From the cell containing the given text, extract its center point as (x, y) coordinate. 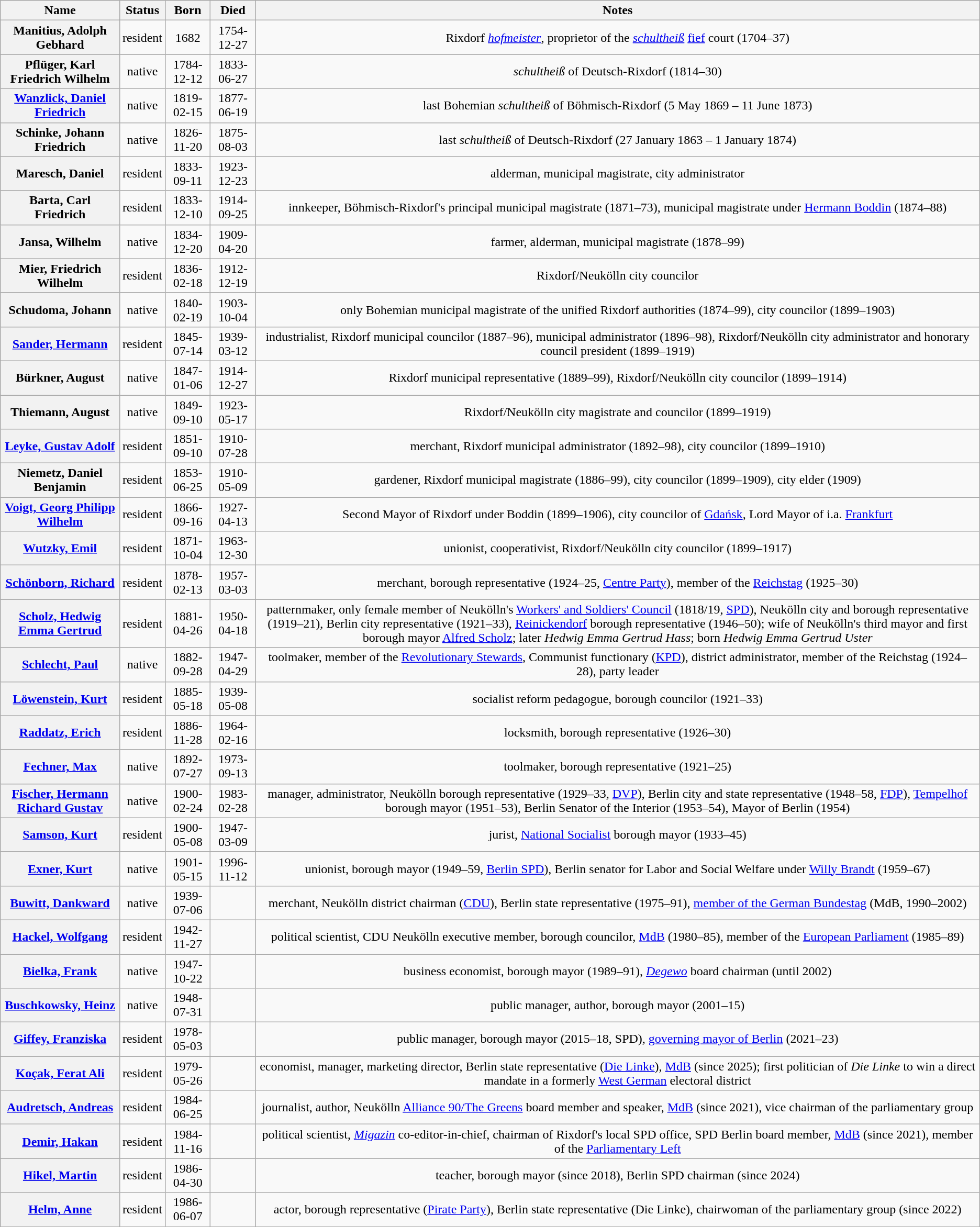
farmer, alderman, municipal magistrate (1878–99) (618, 242)
Koçak, Ferat Ali (60, 1073)
1910-07-28 (233, 446)
1964-02-16 (233, 733)
1984-06-25 (187, 1108)
1923-05-17 (233, 411)
Mier, Friedrich Wilhelm (60, 275)
Samson, Kurt (60, 834)
Fechner, Max (60, 766)
merchant, borough representative (1924–25, Centre Party), member of the Reichstag (1925–30) (618, 582)
public manager, author, borough mayor (2001–15) (618, 1005)
1914-12-27 (233, 378)
toolmaker, member of the Revolutionary Stewards, Communist functionary (KPD), district administrator, member of the Reichstag (1924–28), party leader (618, 665)
1947-04-29 (233, 665)
business economist, borough mayor (1989–91), Degewo board chairman (until 2002) (618, 971)
Buschkowsky, Heinz (60, 1005)
1984-11-16 (187, 1141)
1784-12-12 (187, 71)
alderman, municipal magistrate, city administrator (618, 174)
Wutzky, Emil (60, 549)
1847-01-06 (187, 378)
Schlecht, Paul (60, 665)
1979-05-26 (187, 1073)
last schultheiß of Deutsch-Rixdorf (27 January 1863 – 1 January 1874) (618, 139)
locksmith, borough representative (1926–30) (618, 733)
merchant, Rixdorf municipal administrator (1892–98), city councilor (1899–1910) (618, 446)
Manitius, Adolph Gebhard (60, 38)
Barta, Carl Friedrich (60, 207)
actor, borough representative (Pirate Party), Berlin state representative (Die Linke), chairwoman of the parliamentary group (since 2022) (618, 1209)
unionist, borough mayor (1949–59, Berlin SPD), Berlin senator for Labor and Social Welfare under Willy Brandt (1959–67) (618, 869)
Thiemann, August (60, 411)
Sander, Hermann (60, 343)
1871-10-04 (187, 549)
Hackel, Wolfgang (60, 937)
1881-04-26 (187, 623)
1986-06-07 (187, 1209)
Raddatz, Erich (60, 733)
1939-05-08 (233, 698)
1910-05-09 (233, 481)
public manager, borough mayor (2015–18, SPD), governing mayor of Berlin (2021–23) (618, 1040)
1875-08-03 (233, 139)
1836-02-18 (187, 275)
1819-02-15 (187, 106)
Bürkner, August (60, 378)
1978-05-03 (187, 1040)
1878-02-13 (187, 582)
last Bohemian schultheiß of Böhmisch-Rixdorf (5 May 1869 – 11 June 1873) (618, 106)
1892-07-27 (187, 766)
1947-03-09 (233, 834)
Rixdorf/Neukölln city councilor (618, 275)
1901-05-15 (187, 869)
Buwitt, Dankward (60, 902)
1939-07-06 (187, 902)
Rixdorf/Neukölln city magistrate and councilor (1899–1919) (618, 411)
Schinke, Johann Friedrich (60, 139)
1866-09-16 (187, 514)
1833-09-11 (187, 174)
1973-09-13 (233, 766)
1923-12-23 (233, 174)
1833-06-27 (233, 71)
1947-10-22 (187, 971)
1986-04-30 (187, 1176)
merchant, Neukölln district chairman (CDU), Berlin state representative (1975–91), member of the German Bundestag (MdB, 1990–2002) (618, 902)
Leyke, Gustav Adolf (60, 446)
1914-09-25 (233, 207)
Jansa, Wilhelm (60, 242)
Status (142, 10)
Notes (618, 10)
1849-09-10 (187, 411)
socialist reform pedagogue, borough councilor (1921–33) (618, 698)
teacher, borough mayor (since 2018), Berlin SPD chairman (since 2024) (618, 1176)
Scholz, Hedwig Emma Gertrud (60, 623)
1983-02-28 (233, 801)
political scientist, CDU Neukölln executive member, borough councilor, MdB (1980–85), member of the European Parliament (1985–89) (618, 937)
1912-12-19 (233, 275)
Name (60, 10)
1957-03-03 (233, 582)
Schönborn, Richard (60, 582)
Fischer, Hermann Richard Gustav (60, 801)
1909-04-20 (233, 242)
1882-09-28 (187, 665)
Giffey, Franziska (60, 1040)
Helm, Anne (60, 1209)
1927-04-13 (233, 514)
journalist, author, Neukölln Alliance 90/The Greens board member and speaker, MdB (since 2021), vice chairman of the parliamentary group (618, 1108)
Rixdorf hofmeister, proprietor of the schultheiß fief court (1704–37) (618, 38)
1845-07-14 (187, 343)
only Bohemian municipal magistrate of the unified Rixdorf authorities (1874–99), city councilor (1899–1903) (618, 310)
1851-09-10 (187, 446)
1900-05-08 (187, 834)
gardener, Rixdorf municipal magistrate (1886–99), city councilor (1899–1909), city elder (1909) (618, 481)
1900-02-24 (187, 801)
Niemetz, Daniel Benjamin (60, 481)
Born (187, 10)
1963-12-30 (233, 549)
1950-04-18 (233, 623)
jurist, National Socialist borough mayor (1933–45) (618, 834)
1682 (187, 38)
1826-11-20 (187, 139)
1903-10-04 (233, 310)
1754-12-27 (233, 38)
Hikel, Martin (60, 1176)
Löwenstein, Kurt (60, 698)
toolmaker, borough representative (1921–25) (618, 766)
1886-11-28 (187, 733)
schultheiß of Deutsch-Rixdorf (1814–30) (618, 71)
1840-02-19 (187, 310)
1996-11-12 (233, 869)
Exner, Kurt (60, 869)
1942-11-27 (187, 937)
Demir, Hakan (60, 1141)
1948-07-31 (187, 1005)
1834-12-20 (187, 242)
Maresch, Daniel (60, 174)
innkeeper, Böhmisch-Rixdorf's principal municipal magistrate (1871–73), municipal magistrate under Hermann Boddin (1874–88) (618, 207)
Wanzlick, Daniel Friedrich (60, 106)
unionist, cooperativist, Rixdorf/Neukölln city councilor (1899–1917) (618, 549)
1939-03-12 (233, 343)
Audretsch, Andreas (60, 1108)
Bielka, Frank (60, 971)
1885-05-18 (187, 698)
1833-12-10 (187, 207)
1877-06-19 (233, 106)
Schudoma, Johann (60, 310)
Died (233, 10)
Second Mayor of Rixdorf under Boddin (1899–1906), city councilor of Gdańsk, Lord Mayor of i.a. Frankfurt (618, 514)
1853-06-25 (187, 481)
Voigt, Georg Philipp Wilhelm (60, 514)
Pflüger, Karl Friedrich Wilhelm (60, 71)
Rixdorf municipal representative (1889–99), Rixdorf/Neukölln city councilor (1899–1914) (618, 378)
